Extract the [x, y] coordinate from the center of the cell holding the provided text.  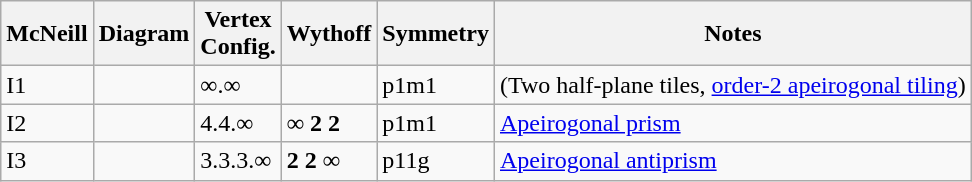
Symmetry [436, 34]
(Two half-plane tiles, order-2 apeirogonal tiling) [732, 85]
Apeirogonal antiprism [732, 161]
p11g [436, 161]
∞ 2 2 [329, 123]
Apeirogonal prism [732, 123]
I1 [47, 85]
I2 [47, 123]
Wythoff [329, 34]
∞.∞ [238, 85]
I3 [47, 161]
Diagram [144, 34]
VertexConfig. [238, 34]
Notes [732, 34]
2 2 ∞ [329, 161]
McNeill [47, 34]
3.3.3.∞ [238, 161]
4.4.∞ [238, 123]
